Determine the [x, y] coordinate at the center of the cell enclosing the given text.  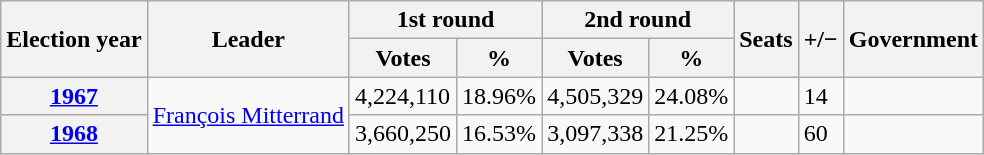
1967 [74, 96]
4,224,110 [402, 96]
Seats [766, 39]
2nd round [638, 20]
Government [913, 39]
Leader [248, 39]
4,505,329 [596, 96]
François Mitterrand [248, 115]
3,660,250 [402, 134]
18.96% [500, 96]
24.08% [692, 96]
60 [820, 134]
1968 [74, 134]
1st round [445, 20]
14 [820, 96]
+/− [820, 39]
3,097,338 [596, 134]
Election year [74, 39]
21.25% [692, 134]
16.53% [500, 134]
